Search for the cell housing the specified text and yield its (X, Y) center coordinate. 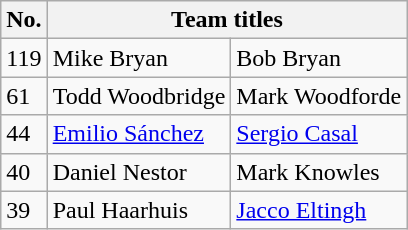
No. (24, 20)
Emilio Sánchez (139, 134)
Paul Haarhuis (139, 210)
44 (24, 134)
119 (24, 58)
Team titles (227, 20)
Mark Woodforde (319, 96)
Jacco Eltingh (319, 210)
39 (24, 210)
Sergio Casal (319, 134)
40 (24, 172)
61 (24, 96)
Mike Bryan (139, 58)
Mark Knowles (319, 172)
Todd Woodbridge (139, 96)
Daniel Nestor (139, 172)
Bob Bryan (319, 58)
